Identify which cell holds the provided text, then report its (x, y) central coordinate. 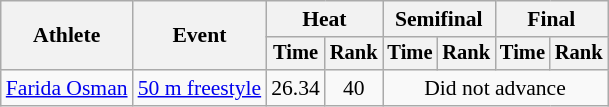
Athlete (67, 36)
Event (200, 36)
Heat (324, 19)
Semifinal (438, 19)
50 m freestyle (200, 88)
Did not advance (494, 88)
26.34 (296, 88)
Farida Osman (67, 88)
Final (551, 19)
40 (354, 88)
